Pinpoint the cell where the given text exists, returning its [x, y] midpoint coordinate. 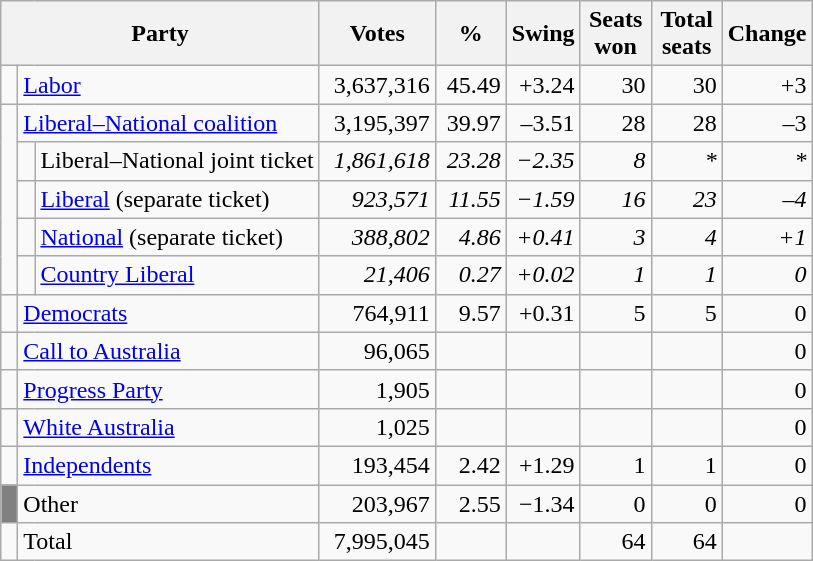
203,967 [377, 503]
+3 [767, 85]
Democrats [168, 313]
Liberal–National joint ticket [177, 161]
7,995,045 [377, 542]
1,861,618 [377, 161]
2.55 [470, 503]
Country Liberal [177, 275]
4.86 [470, 237]
764,911 [377, 313]
8 [616, 161]
3,195,397 [377, 123]
923,571 [377, 199]
2.42 [470, 465]
Labor [168, 85]
+1.29 [543, 465]
+0.31 [543, 313]
0.27 [470, 275]
Other [168, 503]
23.28 [470, 161]
Independents [168, 465]
Votes [377, 34]
–3 [767, 123]
−1.34 [543, 503]
Call to Australia [168, 351]
Liberal (separate ticket) [177, 199]
Total [168, 542]
Total seats [686, 34]
Seats won [616, 34]
+3.24 [543, 85]
% [470, 34]
+0.41 [543, 237]
39.97 [470, 123]
3,637,316 [377, 85]
9.57 [470, 313]
4 [686, 237]
National (separate ticket) [177, 237]
−1.59 [543, 199]
−2.35 [543, 161]
Progress Party [168, 389]
–4 [767, 199]
193,454 [377, 465]
16 [616, 199]
1,025 [377, 427]
21,406 [377, 275]
+0.02 [543, 275]
11.55 [470, 199]
45.49 [470, 85]
96,065 [377, 351]
+1 [767, 237]
White Australia [168, 427]
Party [160, 34]
23 [686, 199]
388,802 [377, 237]
Change [767, 34]
Liberal–National coalition [168, 123]
3 [616, 237]
1,905 [377, 389]
Swing [543, 34]
–3.51 [543, 123]
